Return (X, Y) of the center of cell containing provided text 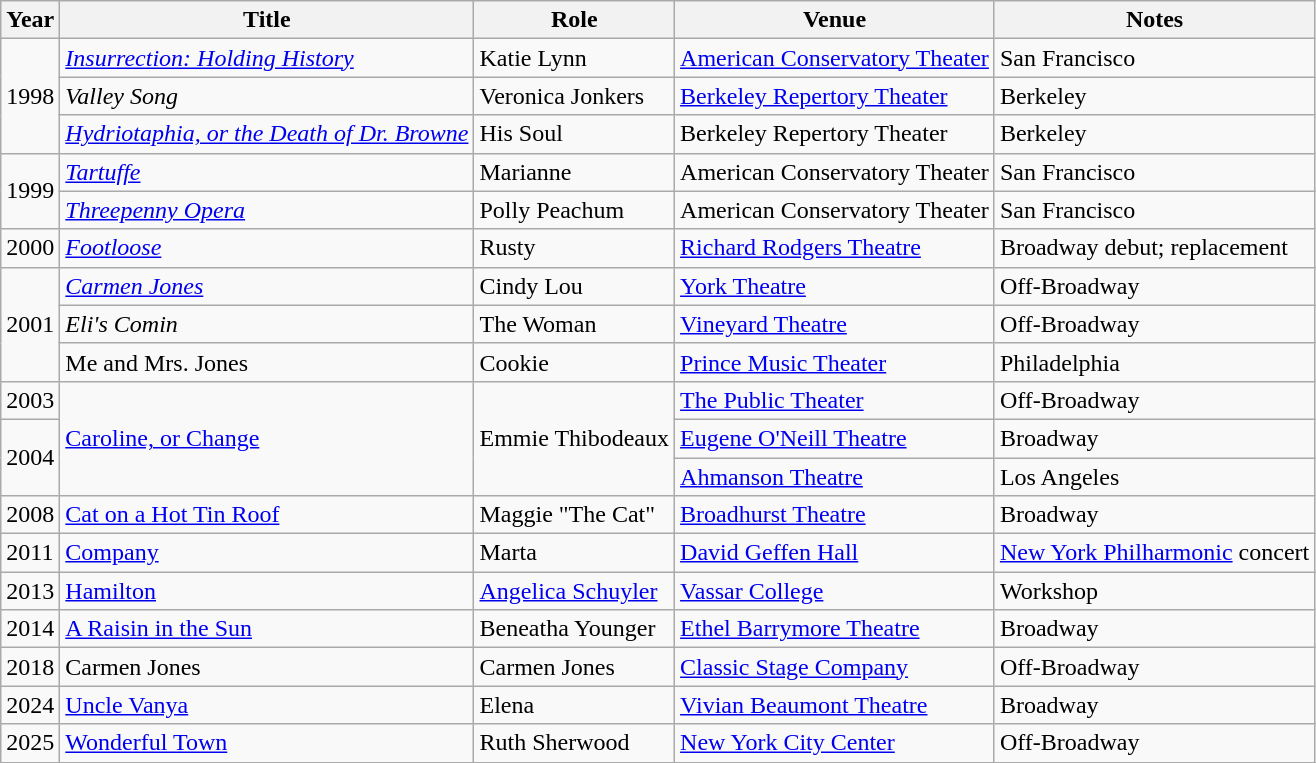
A Raisin in the Sun (267, 629)
2000 (30, 248)
2011 (30, 553)
2004 (30, 457)
Ethel Barrymore Theatre (835, 629)
Hamilton (267, 591)
Cat on a Hot Tin Roof (267, 515)
Threepenny Opera (267, 210)
Workshop (1154, 591)
New York Philharmonic concert (1154, 553)
Role (574, 20)
Insurrection: Holding History (267, 58)
2013 (30, 591)
Marianne (574, 172)
David Geffen Hall (835, 553)
Eli's Comin (267, 324)
Cookie (574, 362)
Broadway debut; replacement (1154, 248)
Ruth Sherwood (574, 743)
His Soul (574, 134)
Company (267, 553)
Beneatha Younger (574, 629)
Uncle Vanya (267, 705)
Veronica Jonkers (574, 96)
Philadelphia (1154, 362)
Cindy Lou (574, 286)
York Theatre (835, 286)
Angelica Schuyler (574, 591)
Vivian Beaumont Theatre (835, 705)
Hydriotaphia, or the Death of Dr. Browne (267, 134)
Marta (574, 553)
Richard Rodgers Theatre (835, 248)
2025 (30, 743)
Footloose (267, 248)
Title (267, 20)
Vassar College (835, 591)
1999 (30, 191)
Year (30, 20)
2024 (30, 705)
2018 (30, 667)
2008 (30, 515)
Wonderful Town (267, 743)
Maggie "The Cat" (574, 515)
Vineyard Theatre (835, 324)
The Woman (574, 324)
Notes (1154, 20)
Me and Mrs. Jones (267, 362)
Ahmanson Theatre (835, 477)
Elena (574, 705)
Prince Music Theater (835, 362)
Katie Lynn (574, 58)
Los Angeles (1154, 477)
2003 (30, 400)
The Public Theater (835, 400)
2001 (30, 324)
1998 (30, 96)
Tartuffe (267, 172)
Valley Song (267, 96)
Eugene O'Neill Theatre (835, 438)
Classic Stage Company (835, 667)
Polly Peachum (574, 210)
Caroline, or Change (267, 438)
Rusty (574, 248)
Emmie Thibodeaux (574, 438)
Broadhurst Theatre (835, 515)
Venue (835, 20)
New York City Center (835, 743)
2014 (30, 629)
